Pinpoint the cell where the given text exists, returning its [X, Y] midpoint coordinate. 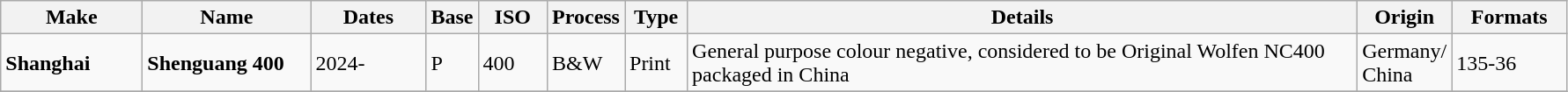
Print [657, 63]
Details [1023, 18]
135-36 [1509, 63]
General purpose colour negative, considered to be Original Wolfen NC400 packaged in China [1023, 63]
Shanghai [72, 63]
Make [72, 18]
ISO [512, 18]
Type [657, 18]
400 [512, 63]
P [453, 63]
B&W [586, 63]
Formats [1509, 18]
Name [227, 18]
2024- [368, 63]
Germany/ China [1405, 63]
Origin [1405, 18]
Dates [368, 18]
Base [453, 18]
Process [586, 18]
Shenguang 400 [227, 63]
